From the cell containing the given text, extract its center point as [X, Y] coordinate. 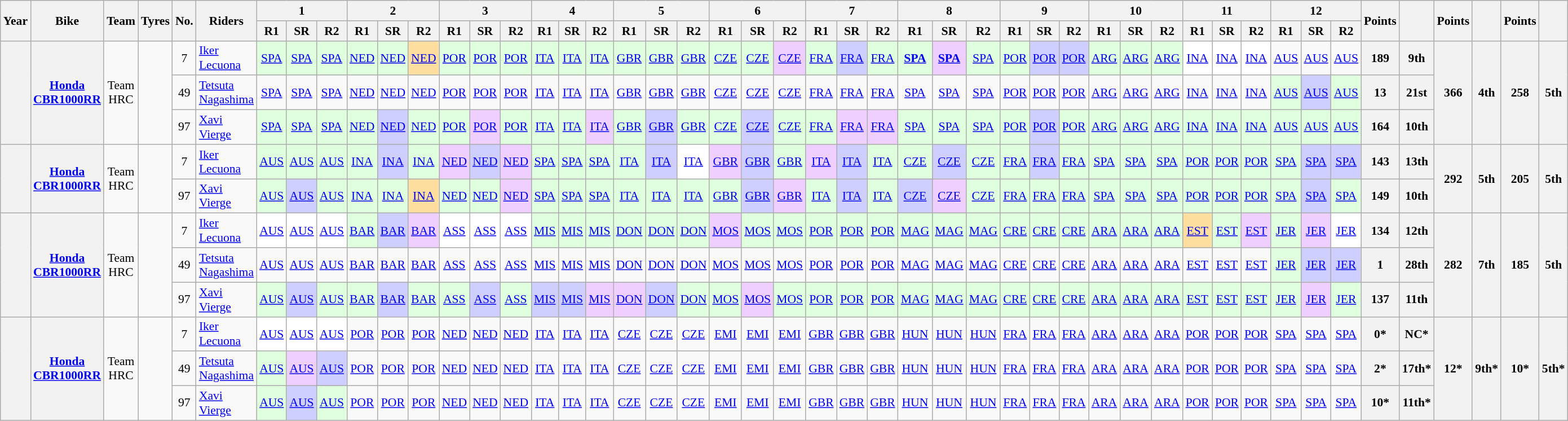
137 [1380, 299]
Tyres [156, 20]
Year [16, 20]
11th* [1417, 403]
11th [1417, 299]
6 [758, 11]
Bike [67, 20]
13 [1380, 93]
205 [1520, 179]
2 [393, 11]
3 [485, 11]
149 [1380, 196]
282 [1453, 265]
9 [1044, 11]
7th [1486, 265]
5th* [1554, 368]
13th [1417, 161]
9th* [1486, 368]
2* [1380, 369]
9th [1417, 58]
28th [1417, 265]
185 [1520, 265]
0* [1380, 334]
12* [1453, 368]
258 [1520, 93]
4th [1486, 93]
No. [184, 20]
292 [1453, 179]
189 [1380, 58]
Riders [227, 20]
10 [1136, 11]
134 [1380, 230]
5 [662, 11]
12 [1316, 11]
21st [1417, 93]
Team [121, 20]
12th [1417, 230]
143 [1380, 161]
4 [572, 11]
8 [949, 11]
17th* [1417, 369]
164 [1380, 128]
11 [1227, 11]
366 [1453, 93]
NC* [1417, 334]
